Extract the (X, Y) coordinate from the center of the cell holding the provided text.  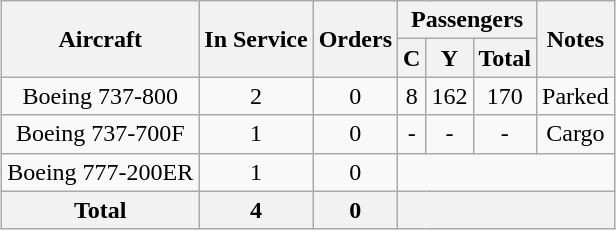
170 (505, 96)
In Service (256, 39)
Boeing 737-700F (100, 134)
Cargo (576, 134)
Parked (576, 96)
Boeing 777-200ER (100, 172)
162 (450, 96)
C (412, 58)
Passengers (468, 20)
Y (450, 58)
Boeing 737-800 (100, 96)
2 (256, 96)
4 (256, 210)
Aircraft (100, 39)
Notes (576, 39)
Orders (355, 39)
8 (412, 96)
